Output the [x, y] coordinate of the center of the cell containing the given text.  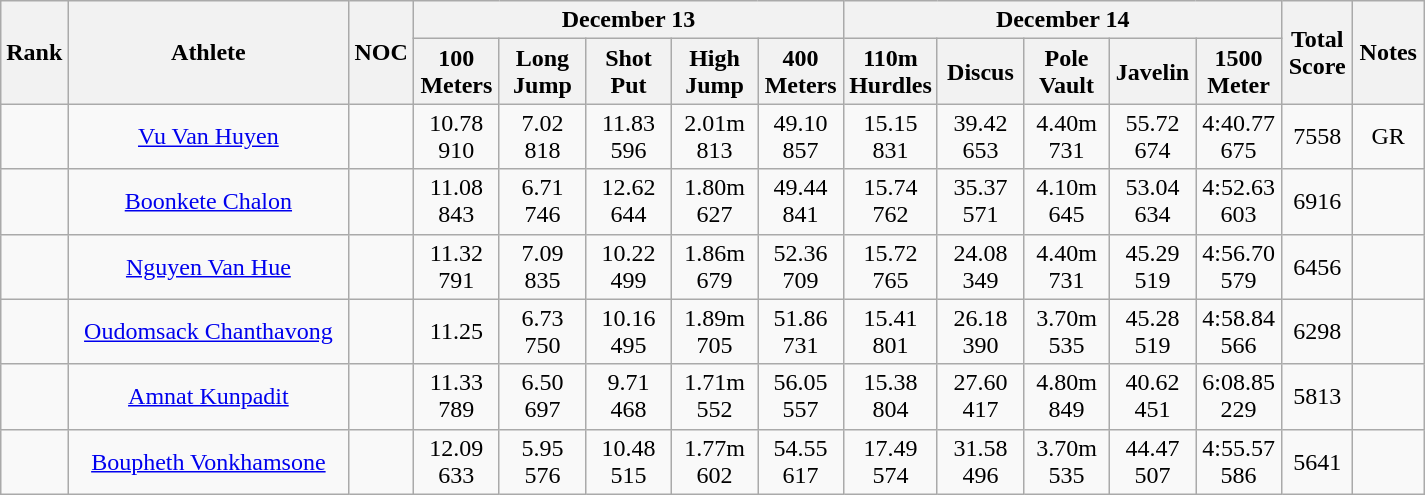
12.62644 [628, 202]
Javelin [1153, 72]
4.80m849 [1066, 396]
December 13 [628, 20]
Oudomsack Chanthavong [208, 332]
7558 [1318, 136]
December 14 [1063, 20]
52.36709 [801, 266]
53.04634 [1153, 202]
Pole Vault [1066, 72]
5.95576 [542, 462]
24.08349 [980, 266]
4:55.57586 [1239, 462]
4.10m645 [1066, 202]
1.77m602 [715, 462]
4:56.70579 [1239, 266]
Vu Van Huyen [208, 136]
Athlete [208, 52]
15.74762 [891, 202]
7.09835 [542, 266]
45.28519 [1153, 332]
GR [1388, 136]
55.72674 [1153, 136]
Discus [980, 72]
49.44841 [801, 202]
7.02818 [542, 136]
Boonkete Chalon [208, 202]
100 Meters [456, 72]
40.62451 [1153, 396]
11.25 [456, 332]
Amnat Kunpadit [208, 396]
6298 [1318, 332]
6.73750 [542, 332]
6:08.85229 [1239, 396]
1.80m627 [715, 202]
400 Meters [801, 72]
39.42653 [980, 136]
10.78910 [456, 136]
5641 [1318, 462]
10.16495 [628, 332]
15.15831 [891, 136]
51.86731 [801, 332]
44.47507 [1153, 462]
10.48515 [628, 462]
Boupheth Vonkhamsone [208, 462]
NOC [381, 52]
1.89m705 [715, 332]
TotalScore [1318, 52]
11.08843 [456, 202]
15.41801 [891, 332]
15.72765 [891, 266]
26.18390 [980, 332]
Notes [1388, 52]
1500 Meter [1239, 72]
15.38804 [891, 396]
12.09633 [456, 462]
6.50697 [542, 396]
Rank [34, 52]
6456 [1318, 266]
49.10857 [801, 136]
4:40.77675 [1239, 136]
56.05557 [801, 396]
6.71746 [542, 202]
Shot Put [628, 72]
31.58496 [980, 462]
11.83596 [628, 136]
54.55617 [801, 462]
17.49574 [891, 462]
10.22499 [628, 266]
35.37571 [980, 202]
9.71468 [628, 396]
11.32791 [456, 266]
Long Jump [542, 72]
110m Hurdles [891, 72]
4:58.84566 [1239, 332]
1.71m552 [715, 396]
11.33789 [456, 396]
2.01m813 [715, 136]
1.86m679 [715, 266]
6916 [1318, 202]
Nguyen Van Hue [208, 266]
High Jump [715, 72]
5813 [1318, 396]
27.60417 [980, 396]
4:52.63603 [1239, 202]
45.29519 [1153, 266]
